Pinpoint the cell where the given text exists, returning its [x, y] midpoint coordinate. 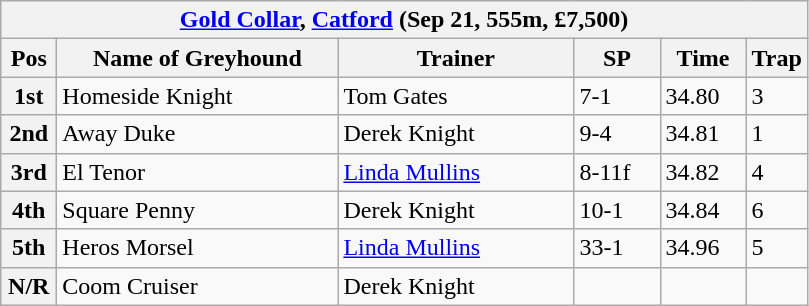
2nd [29, 134]
Trainer [456, 58]
5 [776, 248]
4th [29, 210]
Gold Collar, Catford (Sep 21, 555m, £7,500) [404, 20]
N/R [29, 286]
Name of Greyhound [198, 58]
Tom Gates [456, 96]
Time [703, 58]
1st [29, 96]
Homeside Knight [198, 96]
33-1 [617, 248]
34.96 [703, 248]
Trap [776, 58]
8-11f [617, 172]
34.84 [703, 210]
1 [776, 134]
5th [29, 248]
El Tenor [198, 172]
4 [776, 172]
3 [776, 96]
7-1 [617, 96]
Pos [29, 58]
Coom Cruiser [198, 286]
34.80 [703, 96]
Square Penny [198, 210]
3rd [29, 172]
6 [776, 210]
Heros Morsel [198, 248]
9-4 [617, 134]
Away Duke [198, 134]
SP [617, 58]
10-1 [617, 210]
34.81 [703, 134]
34.82 [703, 172]
